From the cell containing the given text, extract its center point as (X, Y) coordinate. 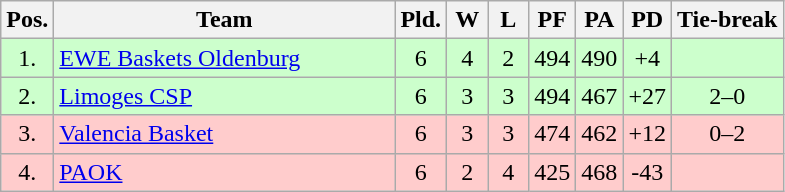
Team (224, 20)
468 (600, 172)
-43 (648, 172)
490 (600, 58)
462 (600, 134)
Pos. (28, 20)
2–0 (727, 96)
Valencia Basket (224, 134)
W (468, 20)
PF (552, 20)
467 (600, 96)
+27 (648, 96)
3. (28, 134)
PAOK (224, 172)
Tie-break (727, 20)
Pld. (421, 20)
+12 (648, 134)
4. (28, 172)
1. (28, 58)
0–2 (727, 134)
L (508, 20)
PA (600, 20)
474 (552, 134)
Limoges CSP (224, 96)
+4 (648, 58)
EWE Baskets Oldenburg (224, 58)
2. (28, 96)
PD (648, 20)
425 (552, 172)
